Detect which cell encompasses the target text, then output its (X, Y) center coordinate. 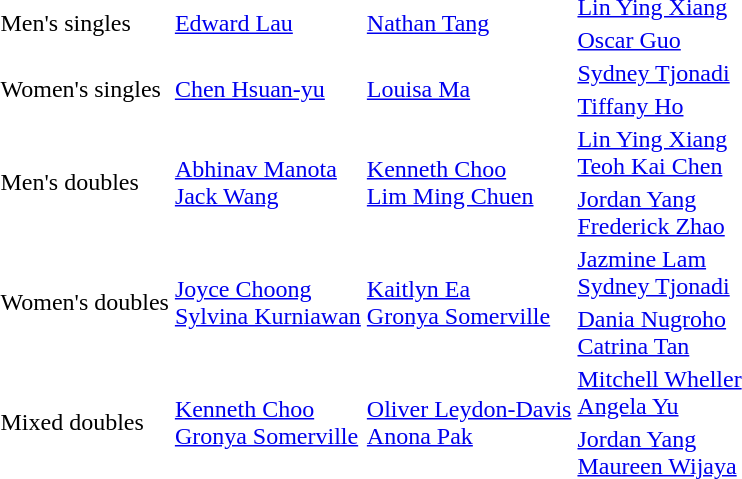
Kenneth Choo Lim Ming Chuen (469, 182)
Joyce Choong Sylvina Kurniawan (268, 302)
Kaitlyn Ea Gronya Somerville (469, 302)
Chen Hsuan-yu (268, 90)
Louisa Ma (469, 90)
Abhinav Manota Jack Wang (268, 182)
